Extract the (X, Y) coordinate from the center of the cell holding the provided text.  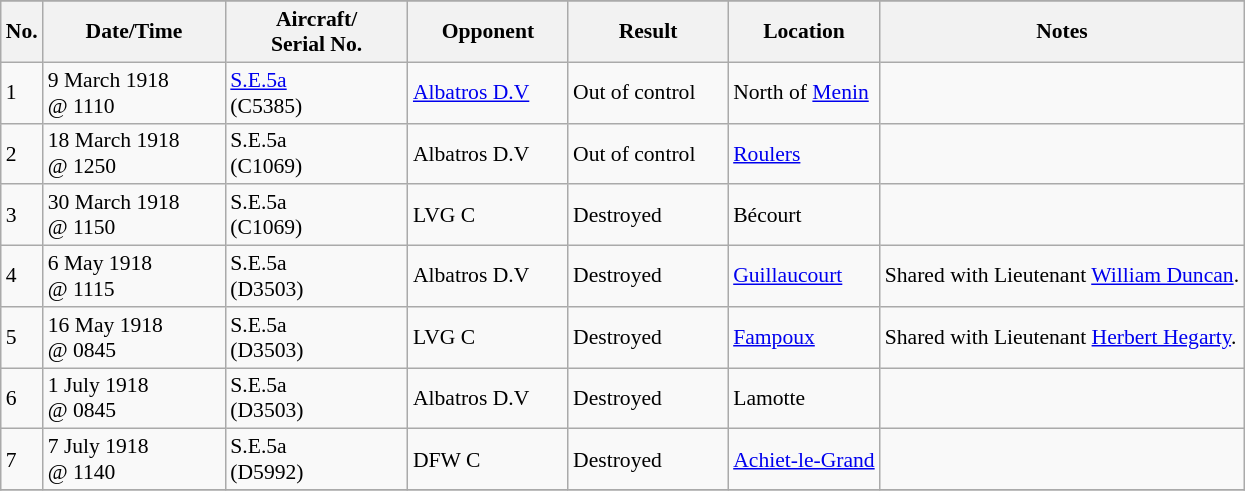
Opponent (488, 32)
18 March 1918@ 1250 (134, 154)
Result (648, 32)
North of Menin (804, 92)
Date/Time (134, 32)
7 July 1918@ 1140 (134, 460)
9 March 1918@ 1110 (134, 92)
Aircraft/Serial No. (316, 32)
Bécourt (804, 216)
Location (804, 32)
Notes (1062, 32)
5 (22, 338)
4 (22, 276)
7 (22, 460)
3 (22, 216)
Lamotte (804, 398)
DFW C (488, 460)
Achiet-le-Grand (804, 460)
S.E.5a(D5992) (316, 460)
1 (22, 92)
30 March 1918@ 1150 (134, 216)
2 (22, 154)
Roulers (804, 154)
Shared with Lieutenant William Duncan. (1062, 276)
No. (22, 32)
Guillaucourt (804, 276)
Fampoux (804, 338)
6 May 1918@ 1115 (134, 276)
S.E.5a(C5385) (316, 92)
16 May 1918@ 0845 (134, 338)
6 (22, 398)
Shared with Lieutenant Herbert Hegarty. (1062, 338)
1 July 1918@ 0845 (134, 398)
